Return the (x, y) coordinate for the center point of the cell that contains the specified text.  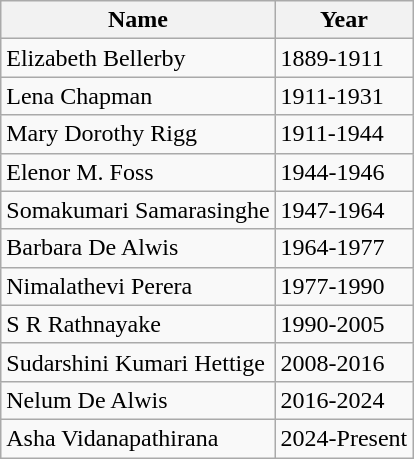
Name (138, 20)
1889-1911 (344, 58)
2024-Present (344, 438)
1944-1946 (344, 172)
Year (344, 20)
Barbara De Alwis (138, 248)
Nelum De Alwis (138, 400)
1990-2005 (344, 324)
1947-1964 (344, 210)
1964-1977 (344, 248)
1977-1990 (344, 286)
Asha Vidanapathirana (138, 438)
1911-1931 (344, 96)
Mary Dorothy Rigg (138, 134)
Lena Chapman (138, 96)
2008-2016 (344, 362)
Sudarshini Kumari Hettige (138, 362)
Elenor M. Foss (138, 172)
2016-2024 (344, 400)
Somakumari Samarasinghe (138, 210)
S R Rathnayake (138, 324)
Elizabeth Bellerby (138, 58)
1911-1944 (344, 134)
Nimalathevi Perera (138, 286)
